Return (x, y) of the center of cell containing provided text 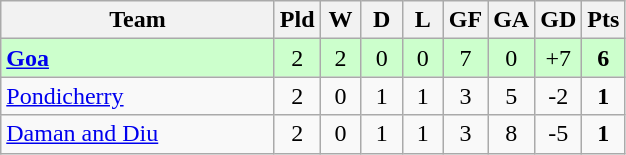
8 (512, 134)
W (340, 20)
D (382, 20)
7 (465, 58)
+7 (558, 58)
GF (465, 20)
Pld (297, 20)
Pondicherry (138, 96)
Team (138, 20)
-2 (558, 96)
L (422, 20)
GA (512, 20)
Pts (604, 20)
Goa (138, 58)
Daman and Diu (138, 134)
-5 (558, 134)
GD (558, 20)
6 (604, 58)
5 (512, 96)
